Search for the cell housing the specified text and yield its [x, y] center coordinate. 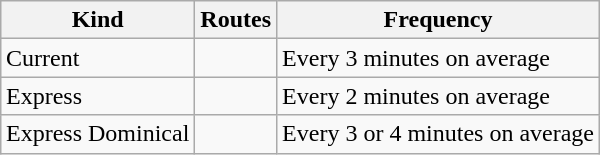
Every 3 or 4 minutes on average [438, 134]
Frequency [438, 20]
Every 3 minutes on average [438, 58]
Every 2 minutes on average [438, 96]
Current [97, 58]
Express [97, 96]
Routes [236, 20]
Kind [97, 20]
Express Dominical [97, 134]
